Detect which cell encompasses the target text, then output its [x, y] center coordinate. 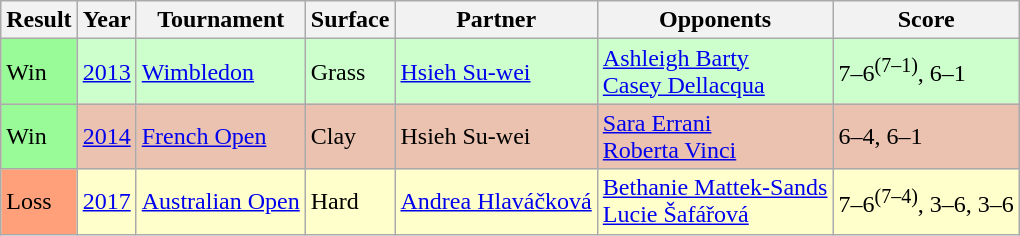
6–4, 6–1 [926, 136]
Partner [496, 20]
Sara Errani Roberta Vinci [715, 136]
Score [926, 20]
Grass [350, 72]
Loss [39, 202]
2014 [106, 136]
Australian Open [220, 202]
2013 [106, 72]
Bethanie Mattek-Sands Lucie Šafářová [715, 202]
7–6(7–1), 6–1 [926, 72]
Surface [350, 20]
Tournament [220, 20]
Result [39, 20]
2017 [106, 202]
Clay [350, 136]
Year [106, 20]
Andrea Hlaváčková [496, 202]
French Open [220, 136]
Wimbledon [220, 72]
Hard [350, 202]
Ashleigh Barty Casey Dellacqua [715, 72]
Opponents [715, 20]
7–6(7–4), 3–6, 3–6 [926, 202]
